Output the (x, y) coordinate of the center of the cell containing the given text.  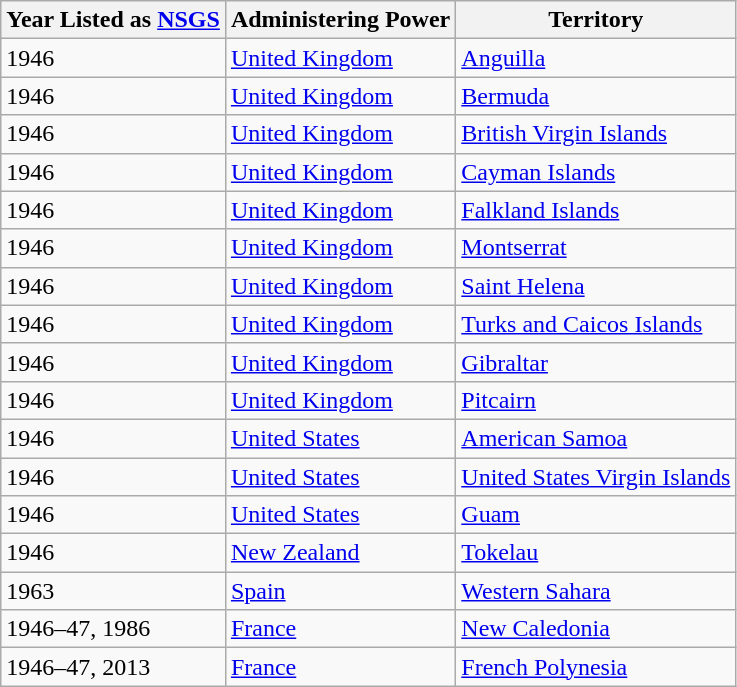
Gibraltar (596, 362)
Turks and Caicos Islands (596, 324)
Territory (596, 20)
Administering Power (340, 20)
Falkland Islands (596, 210)
Tokelau (596, 553)
Year Listed as NSGS (114, 20)
British Virgin Islands (596, 134)
Cayman Islands (596, 172)
1946–47, 1986 (114, 629)
Spain (340, 591)
American Samoa (596, 438)
French Polynesia (596, 667)
Pitcairn (596, 400)
Anguilla (596, 58)
Bermuda (596, 96)
1963 (114, 591)
Saint Helena (596, 286)
New Caledonia (596, 629)
Montserrat (596, 248)
1946–47, 2013 (114, 667)
New Zealand (340, 553)
Western Sahara (596, 591)
Guam (596, 515)
United States Virgin Islands (596, 477)
